Pinpoint the cell where the given text exists, returning its [X, Y] midpoint coordinate. 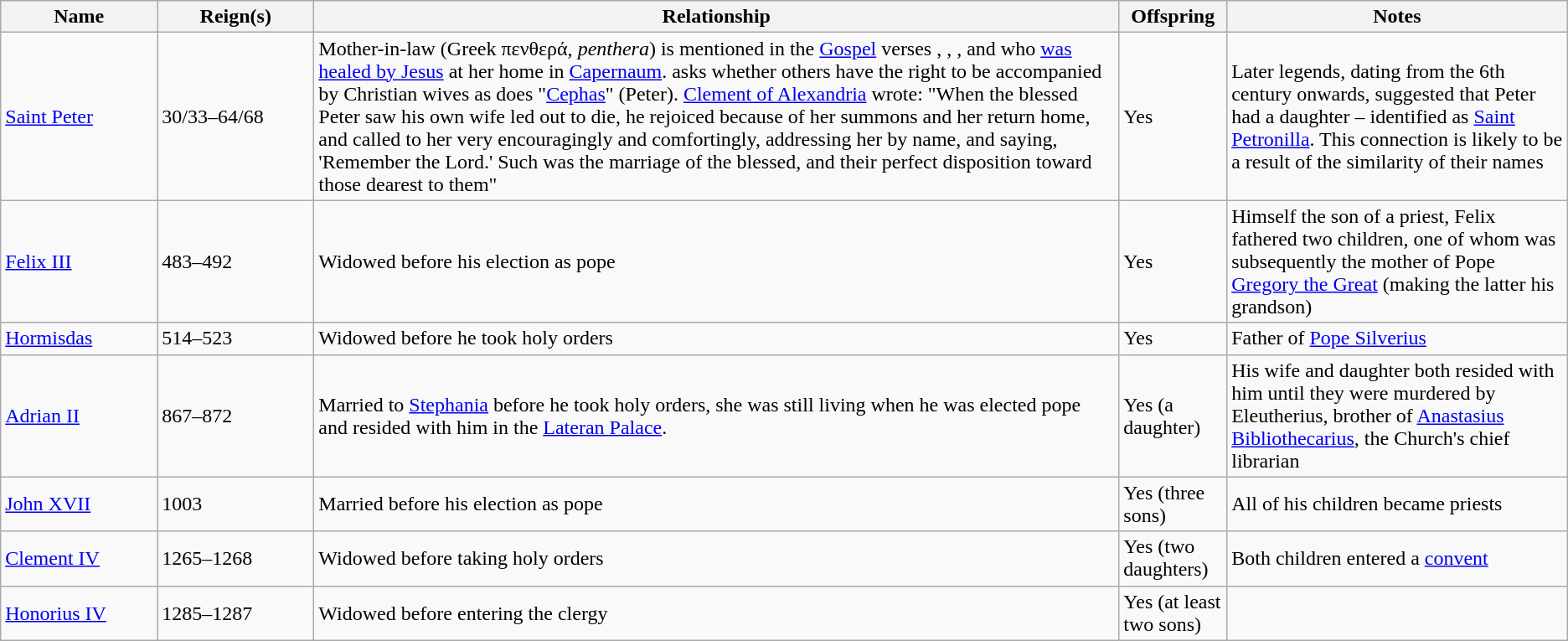
Honorius IV [79, 613]
Yes (three sons) [1173, 504]
Yes (a daughter) [1173, 416]
Widowed before taking holy orders [717, 558]
867–872 [236, 416]
Hormisdas [79, 339]
483–492 [236, 261]
Saint Peter [79, 116]
All of his children became priests [1397, 504]
Widowed before entering the clergy [717, 613]
Yes (two daughters) [1173, 558]
John XVII [79, 504]
Offspring [1173, 17]
1285–1287 [236, 613]
Felix III [79, 261]
Relationship [717, 17]
Adrian II [79, 416]
1265–1268 [236, 558]
30/33–64/68 [236, 116]
Yes (at least two sons) [1173, 613]
514–523 [236, 339]
Father of Pope Silverius [1397, 339]
Married to Stephania before he took holy orders, she was still living when he was elected pope and resided with him in the Lateran Palace. [717, 416]
Widowed before he took holy orders [717, 339]
Clement IV [79, 558]
1003 [236, 504]
Name [79, 17]
Reign(s) [236, 17]
Married before his election as pope [717, 504]
Widowed before his election as pope [717, 261]
Notes [1397, 17]
Both children entered a convent [1397, 558]
